For the text-containing cell, return its midpoint in (x, y) coordinate format. 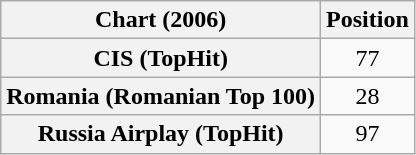
Position (368, 20)
Chart (2006) (161, 20)
97 (368, 134)
28 (368, 96)
Russia Airplay (TopHit) (161, 134)
77 (368, 58)
CIS (TopHit) (161, 58)
Romania (Romanian Top 100) (161, 96)
